For the text-containing cell, return its midpoint in (X, Y) coordinate format. 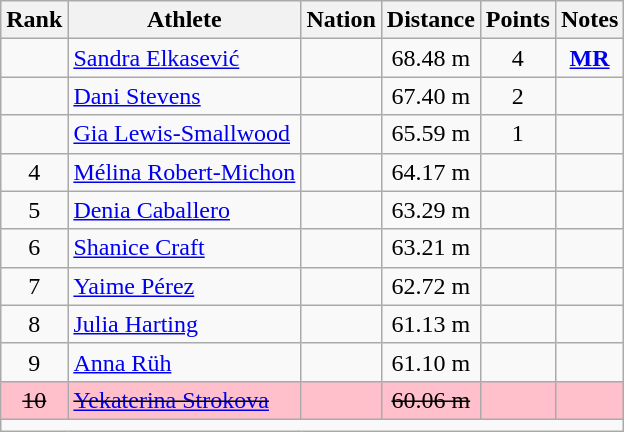
Anna Rüh (184, 362)
MR (589, 58)
61.10 m (430, 362)
8 (34, 324)
Distance (430, 20)
62.72 m (430, 286)
65.59 m (430, 134)
7 (34, 286)
Yaime Pérez (184, 286)
Shanice Craft (184, 248)
2 (518, 96)
64.17 m (430, 172)
Yekaterina Strokova (184, 400)
63.29 m (430, 210)
5 (34, 210)
Athlete (184, 20)
61.13 m (430, 324)
67.40 m (430, 96)
63.21 m (430, 248)
Dani Stevens (184, 96)
Mélina Robert-Michon (184, 172)
60.06 m (430, 400)
68.48 m (430, 58)
Sandra Elkasević (184, 58)
Points (518, 20)
Notes (589, 20)
6 (34, 248)
Gia Lewis-Smallwood (184, 134)
Rank (34, 20)
Nation (341, 20)
Denia Caballero (184, 210)
10 (34, 400)
Julia Harting (184, 324)
9 (34, 362)
1 (518, 134)
